Return the (X, Y) coordinate for the center point of the cell that contains the specified text.  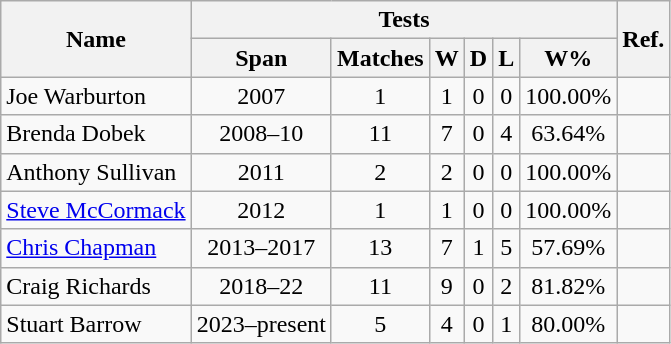
Stuart Barrow (96, 324)
2012 (261, 210)
2011 (261, 172)
9 (446, 286)
Tests (404, 20)
Chris Chapman (96, 248)
Joe Warburton (96, 96)
D (478, 58)
81.82% (568, 286)
W% (568, 58)
W (446, 58)
63.64% (568, 134)
2008–10 (261, 134)
80.00% (568, 324)
2023–present (261, 324)
Ref. (644, 39)
13 (380, 248)
Span (261, 58)
Craig Richards (96, 286)
Anthony Sullivan (96, 172)
Steve McCormack (96, 210)
2018–22 (261, 286)
Name (96, 39)
2007 (261, 96)
Brenda Dobek (96, 134)
L (506, 58)
57.69% (568, 248)
2013–2017 (261, 248)
Matches (380, 58)
